Return (X, Y) of the center of cell containing provided text 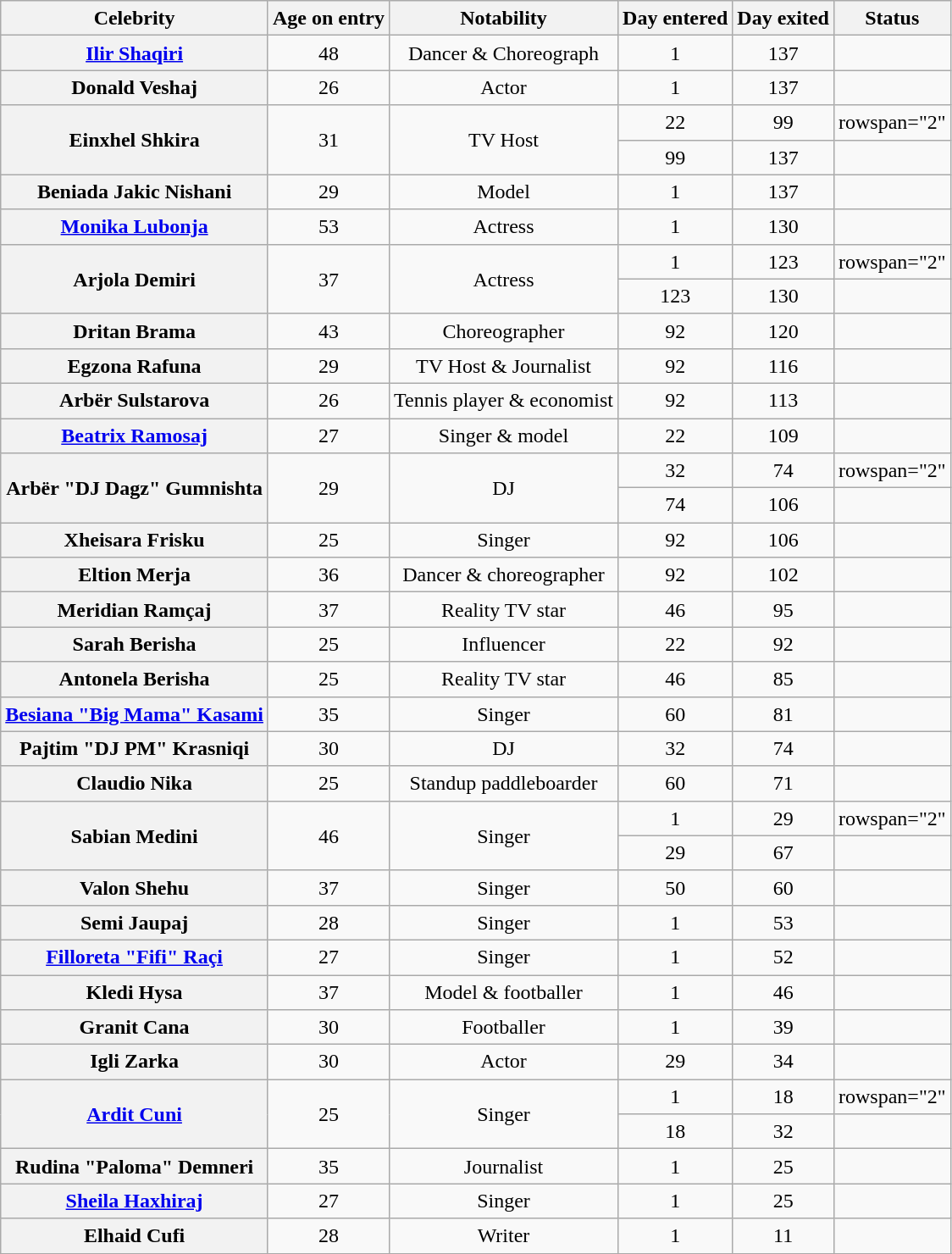
Einxhel Shkira (135, 140)
Dritan Brama (135, 330)
Pajtim "DJ PM" Krasniqi (135, 749)
Sabian Medini (135, 835)
52 (783, 957)
113 (783, 400)
Xheisara Frisku (135, 541)
Valon Shehu (135, 888)
Footballer (504, 1027)
Meridian Ramçaj (135, 610)
Tennis player & economist (504, 400)
Eltion Merja (135, 574)
Writer (504, 1235)
Dancer & Choreograph (504, 53)
Journalist (504, 1166)
Age on entry (329, 19)
Sarah Berisha (135, 644)
Influencer (504, 644)
Beniada Jakic Nishani (135, 191)
109 (783, 436)
Status (892, 19)
Standup paddleboarder (504, 783)
Day exited (783, 19)
Model (504, 191)
Ilir Shaqiri (135, 53)
Egzona Rafuna (135, 366)
Sheila Haxhiraj (135, 1201)
Besiana "Big Mama" Kasami (135, 713)
67 (783, 852)
Arbër Sulstarova (135, 400)
31 (329, 140)
Elhaid Cufi (135, 1235)
39 (783, 1027)
Antonela Berisha (135, 680)
Singer & model (504, 436)
Dancer & choreographer (504, 574)
Arjola Demiri (135, 279)
11 (783, 1235)
36 (329, 574)
Arbër "DJ Dagz" Gumnishta (135, 488)
Claudio Nika (135, 783)
Choreographer (504, 330)
Donald Veshaj (135, 88)
Kledi Hysa (135, 991)
43 (329, 330)
TV Host (504, 140)
Day entered (676, 19)
102 (783, 574)
71 (783, 783)
Monika Lubonja (135, 227)
120 (783, 330)
34 (783, 1063)
Celebrity (135, 19)
TV Host & Journalist (504, 366)
81 (783, 713)
Granit Cana (135, 1027)
50 (676, 888)
Beatrix Ramosaj (135, 436)
116 (783, 366)
Rudina "Paloma" Demneri (135, 1166)
Semi Jaupaj (135, 922)
85 (783, 680)
Filloreta "Fifi" Raçi (135, 957)
48 (329, 53)
95 (783, 610)
Igli Zarka (135, 1063)
Ardit Cuni (135, 1114)
Model & footballer (504, 991)
Notability (504, 19)
